Find where the given text appears and provide that cell's center as (X, Y) coordinate. 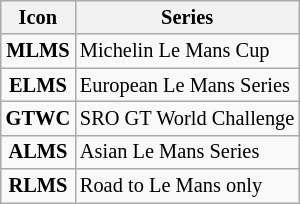
MLMS (38, 51)
GTWC (38, 118)
Asian Le Mans Series (187, 152)
SRO GT World Challenge (187, 118)
European Le Mans Series (187, 85)
Michelin Le Mans Cup (187, 51)
ALMS (38, 152)
Icon (38, 17)
ELMS (38, 85)
RLMS (38, 186)
Series (187, 17)
Road to Le Mans only (187, 186)
